For the text-containing cell, return its midpoint in [X, Y] coordinate format. 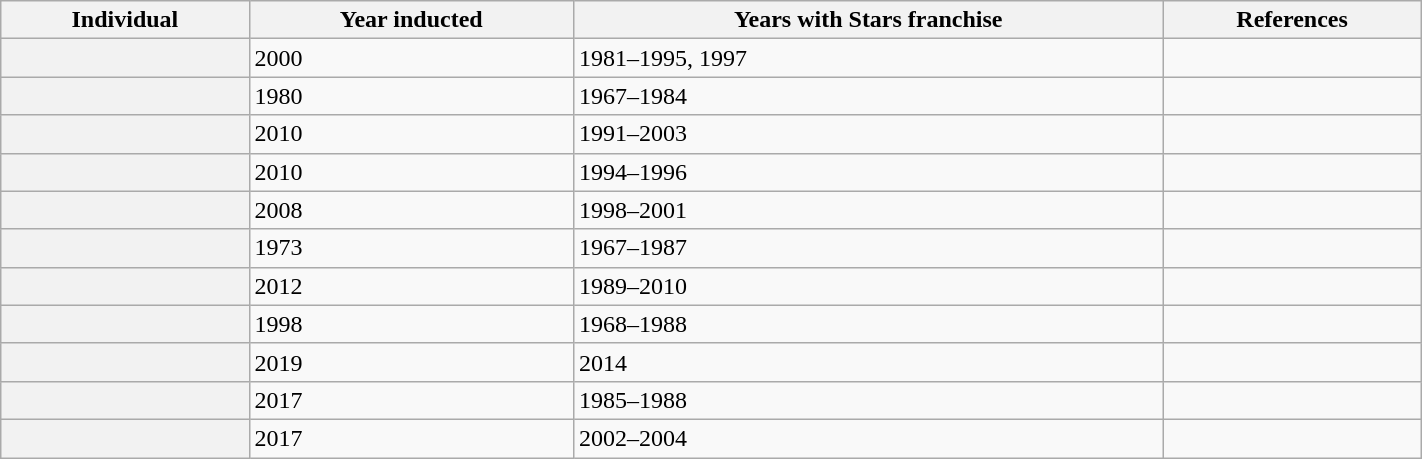
1994–1996 [868, 172]
1967–1984 [868, 96]
Individual [125, 20]
1985–1988 [868, 400]
1989–2010 [868, 286]
2012 [411, 286]
1981–1995, 1997 [868, 58]
References [1292, 20]
2019 [411, 362]
1991–2003 [868, 134]
1998 [411, 324]
2002–2004 [868, 438]
1967–1987 [868, 248]
Years with Stars franchise [868, 20]
1980 [411, 96]
1968–1988 [868, 324]
2008 [411, 210]
1998–2001 [868, 210]
1973 [411, 248]
2014 [868, 362]
2000 [411, 58]
Year inducted [411, 20]
